Pinpoint the cell where the given text exists, returning its (x, y) midpoint coordinate. 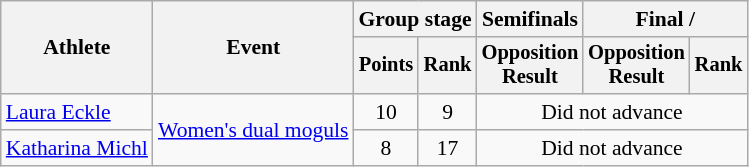
Group stage (416, 19)
Points (386, 66)
17 (447, 148)
Semifinals (530, 19)
10 (386, 112)
8 (386, 148)
Athlete (77, 48)
Laura Eckle (77, 112)
Women's dual moguls (254, 130)
Final / (665, 19)
Event (254, 48)
9 (447, 112)
Katharina Michl (77, 148)
